Return the (x, y) coordinate for the center point of the cell that contains the specified text.  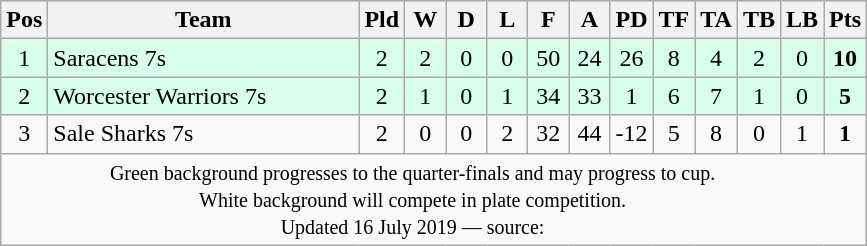
Sale Sharks 7s (204, 134)
TA (716, 20)
10 (846, 58)
6 (674, 96)
L (508, 20)
Pts (846, 20)
PD (632, 20)
Saracens 7s (204, 58)
33 (590, 96)
TB (758, 20)
4 (716, 58)
Pld (382, 20)
F (548, 20)
44 (590, 134)
34 (548, 96)
W (426, 20)
D (466, 20)
7 (716, 96)
LB (802, 20)
Pos (24, 20)
TF (674, 20)
24 (590, 58)
26 (632, 58)
Worcester Warriors 7s (204, 96)
50 (548, 58)
3 (24, 134)
A (590, 20)
32 (548, 134)
-12 (632, 134)
Team (204, 20)
